Search for the cell housing the specified text and yield its [X, Y] center coordinate. 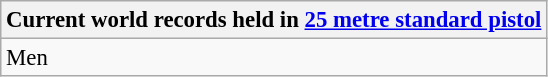
Men [274, 58]
Current world records held in 25 metre standard pistol [274, 20]
